Pinpoint the cell where the given text exists, returning its (x, y) midpoint coordinate. 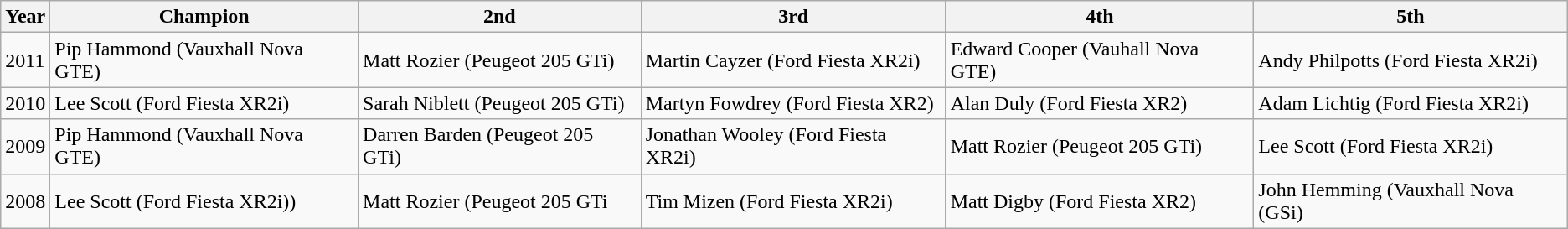
2nd (500, 17)
2009 (25, 146)
5th (1411, 17)
3rd (793, 17)
Lee Scott (Ford Fiesta XR2i)) (204, 201)
2010 (25, 103)
Sarah Niblett (Peugeot 205 GTi) (500, 103)
Matt Rozier (Peugeot 205 GTi (500, 201)
Jonathan Wooley (Ford Fiesta XR2i) (793, 146)
John Hemming (Vauxhall Nova (GSi) (1411, 201)
Year (25, 17)
4th (1100, 17)
Edward Cooper (Vauhall Nova GTE) (1100, 60)
2011 (25, 60)
Darren Barden (Peugeot 205 GTi) (500, 146)
Martyn Fowdrey (Ford Fiesta XR2) (793, 103)
Martin Cayzer (Ford Fiesta XR2i) (793, 60)
Alan Duly (Ford Fiesta XR2) (1100, 103)
Matt Digby (Ford Fiesta XR2) (1100, 201)
Champion (204, 17)
Andy Philpotts (Ford Fiesta XR2i) (1411, 60)
Adam Lichtig (Ford Fiesta XR2i) (1411, 103)
Tim Mizen (Ford Fiesta XR2i) (793, 201)
2008 (25, 201)
